Find where the given text appears and provide that cell's center as [x, y] coordinate. 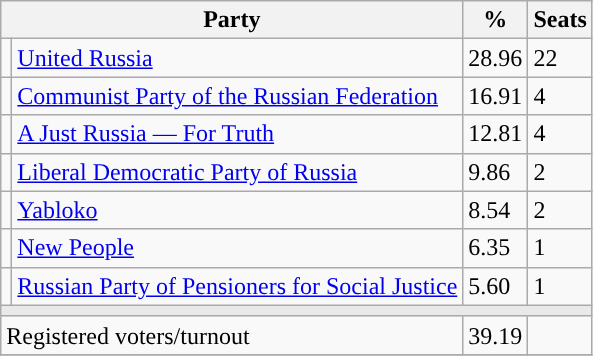
12.81 [496, 134]
% [496, 20]
8.54 [496, 210]
Party [232, 20]
Registered voters/turnout [232, 335]
Communist Party of the Russian Federation [238, 96]
16.91 [496, 96]
Yabloko [238, 210]
5.60 [496, 286]
New People [238, 248]
United Russia [238, 58]
A Just Russia — For Truth [238, 134]
9.86 [496, 172]
Seats [560, 20]
39.19 [496, 335]
6.35 [496, 248]
28.96 [496, 58]
22 [560, 58]
Liberal Democratic Party of Russia [238, 172]
Russian Party of Pensioners for Social Justice [238, 286]
